Search for the cell housing the specified text and yield its (x, y) center coordinate. 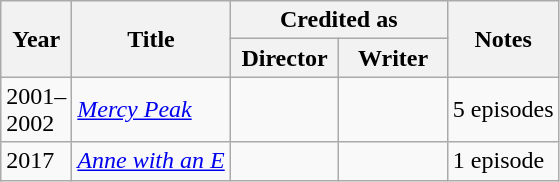
Mercy Peak (151, 110)
Credited as (338, 20)
Writer (394, 58)
5 episodes (503, 110)
Notes (503, 39)
Title (151, 39)
2001–2002 (36, 110)
2017 (36, 161)
1 episode (503, 161)
Year (36, 39)
Anne with an E (151, 161)
Director (284, 58)
